Determine the [X, Y] coordinate at the center of the cell enclosing the given text.  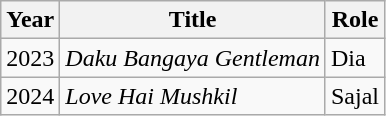
Title [193, 20]
Year [30, 20]
Dia [354, 58]
Sajal [354, 96]
Daku Bangaya Gentleman [193, 58]
2023 [30, 58]
2024 [30, 96]
Love Hai Mushkil [193, 96]
Role [354, 20]
